Extract the (x, y) coordinate from the center of the cell holding the provided text.  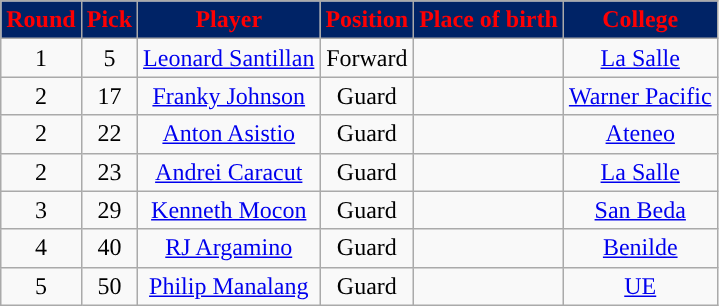
1 (41, 58)
RJ Argamino (229, 248)
Ateneo (640, 134)
Philip Manalang (229, 286)
22 (109, 134)
Pick (109, 20)
4 (41, 248)
Andrei Caracut (229, 172)
Warner Pacific (640, 96)
Franky Johnson (229, 96)
Player (229, 20)
San Beda (640, 210)
50 (109, 286)
Position (367, 20)
17 (109, 96)
UE (640, 286)
Round (41, 20)
Place of birth (489, 20)
College (640, 20)
29 (109, 210)
Forward (367, 58)
Anton Asistio (229, 134)
Leonard Santillan (229, 58)
Benilde (640, 248)
23 (109, 172)
40 (109, 248)
Kenneth Mocon (229, 210)
3 (41, 210)
